Return the [x, y] coordinate for the center point of the cell that contains the specified text.  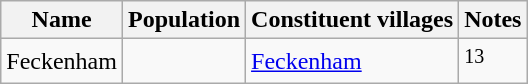
Name [62, 20]
Population [184, 20]
13 [493, 62]
Constituent villages [352, 20]
Notes [493, 20]
